Detect which cell encompasses the target text, then output its [x, y] center coordinate. 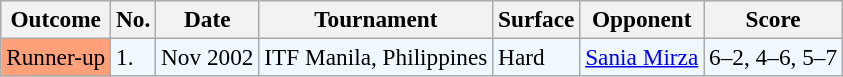
Nov 2002 [208, 57]
Hard [536, 57]
Surface [536, 19]
Runner-up [56, 57]
Date [208, 19]
No. [134, 19]
Outcome [56, 19]
ITF Manila, Philippines [376, 57]
Tournament [376, 19]
Score [774, 19]
Sania Mirza [642, 57]
6–2, 4–6, 5–7 [774, 57]
Opponent [642, 19]
1. [134, 57]
